Scan for the cell matching the given text and deliver its [X, Y] coordinate at center. 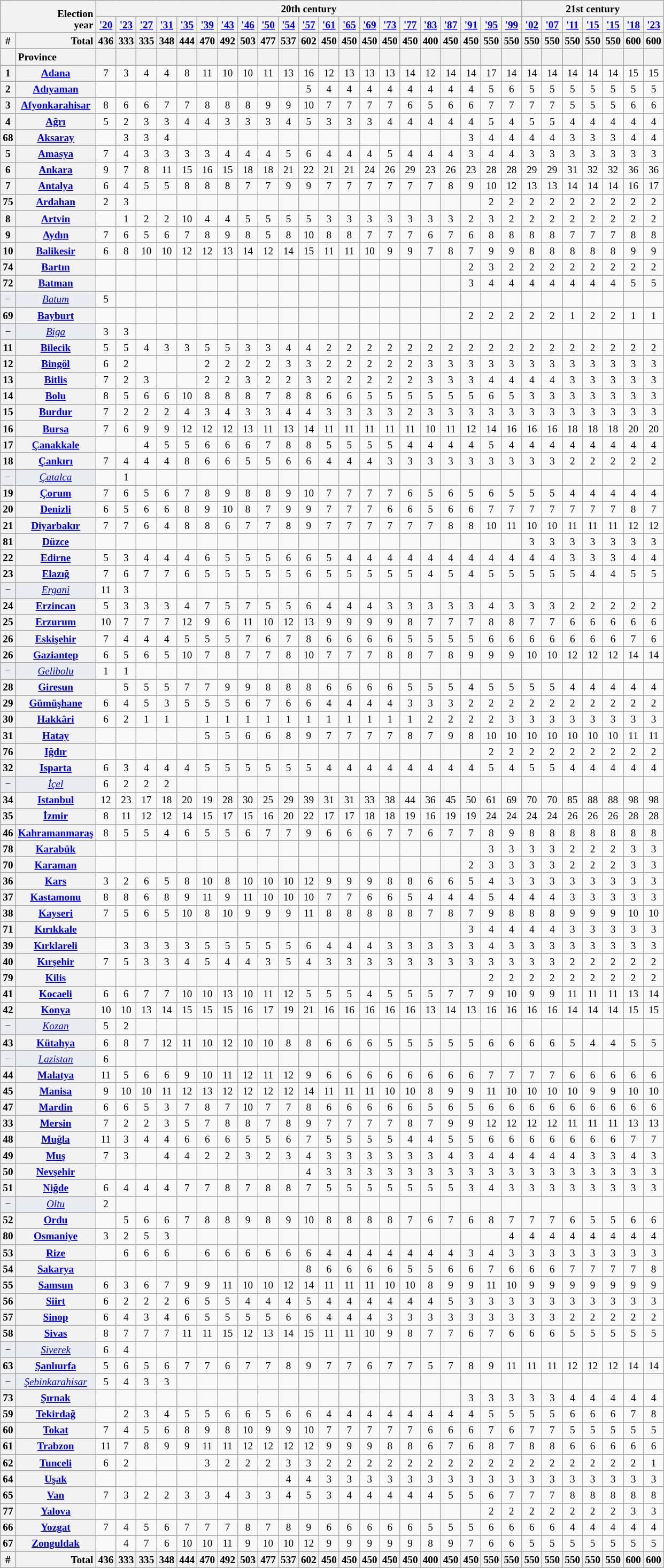
Kastamonu [56, 897]
77 [8, 1511]
81 [8, 541]
37 [8, 897]
Kayseri [56, 913]
İçel [56, 784]
74 [8, 267]
85 [573, 800]
51 [8, 1188]
62 [8, 1463]
'20 [106, 25]
66 [8, 1527]
Tunceli [56, 1463]
Kozan [56, 1026]
Kırklareli [56, 945]
Konya [56, 1010]
34 [8, 800]
68 [8, 137]
Zonguldak [56, 1543]
Gelibolu [56, 671]
Siirt [56, 1301]
Van [56, 1495]
Kilis [56, 978]
Sinop [56, 1317]
Adana [56, 73]
35 [8, 816]
Kırıkkale [56, 929]
78 [8, 849]
Erzincan [56, 606]
Iğdır [56, 751]
'50 [268, 25]
Tokat [56, 1430]
Province [56, 57]
21st century [593, 9]
Aksaray [56, 137]
'02 [532, 25]
63 [8, 1365]
Lazistan [56, 1059]
'77 [410, 25]
Muğla [56, 1139]
Manisa [56, 1091]
'99 [512, 25]
42 [8, 1010]
Kütahya [56, 1043]
Diyarbakır [56, 525]
Çankırı [56, 461]
Kars [56, 881]
'54 [288, 25]
Tekirdağ [56, 1414]
Düzce [56, 541]
Oltu [56, 1204]
Balikesir [56, 251]
Çanakkale [56, 445]
'43 [228, 25]
Kahramanmaraş [56, 832]
53 [8, 1253]
71 [8, 929]
Bingöl [56, 364]
75 [8, 202]
Çatalca [56, 477]
'11 [573, 25]
Giresun [56, 687]
'65 [349, 25]
79 [8, 978]
Ağrı [56, 121]
Yozgat [56, 1527]
Şırnak [56, 1398]
80 [8, 1236]
57 [8, 1317]
'61 [329, 25]
Antalya [56, 186]
Sivas [56, 1333]
Adıyaman [56, 89]
İzmir [56, 816]
Aydın [56, 235]
Muş [56, 1155]
Istanbul [56, 800]
60 [8, 1430]
Amasya [56, 154]
Artvin [56, 219]
52 [8, 1220]
40 [8, 961]
'87 [451, 25]
Şebinkarahisar [56, 1381]
72 [8, 283]
Ergani [56, 590]
Şanlıurfa [56, 1365]
Gümüşhane [56, 703]
48 [8, 1139]
Osmaniye [56, 1236]
'27 [146, 25]
Niğde [56, 1188]
'39 [207, 25]
47 [8, 1107]
Nevşehir [56, 1171]
Bitlis [56, 380]
'35 [187, 25]
Siverek [56, 1349]
41 [8, 994]
Bolu [56, 396]
65 [8, 1495]
Erzurum [56, 622]
Gaziantep [56, 655]
59 [8, 1414]
'73 [390, 25]
Rize [56, 1253]
Bayburt [56, 315]
64 [8, 1479]
'69 [369, 25]
58 [8, 1333]
Biga [56, 331]
Ardahan [56, 202]
73 [8, 1398]
'83 [430, 25]
Eskişehir [56, 639]
Batum [56, 299]
67 [8, 1543]
Edirne [56, 558]
Burdur [56, 412]
'07 [552, 25]
Samsun [56, 1285]
Isparta [56, 768]
Karabük [56, 849]
'91 [471, 25]
'18 [634, 25]
Bursa [56, 429]
Kırşehir [56, 961]
Elazığ [56, 574]
55 [8, 1285]
Bartın [56, 267]
20th century [309, 9]
'46 [248, 25]
49 [8, 1155]
Malatya [56, 1075]
'31 [167, 25]
54 [8, 1269]
Hakkâri [56, 719]
Mersin [56, 1123]
Trabzon [56, 1446]
Electionyear [48, 17]
'57 [308, 25]
56 [8, 1301]
Bilecik [56, 347]
Ankara [56, 170]
46 [8, 832]
'95 [491, 25]
Yalova [56, 1511]
Ordu [56, 1220]
Mardin [56, 1107]
Batman [56, 283]
43 [8, 1043]
Kocaeli [56, 994]
76 [8, 751]
Hatay [56, 735]
Denizli [56, 509]
Sakarya [56, 1269]
Karaman [56, 865]
Uşak [56, 1479]
Çorum [56, 493]
Afyonkarahisar [56, 105]
